Detect which cell encompasses the target text, then output its (X, Y) center coordinate. 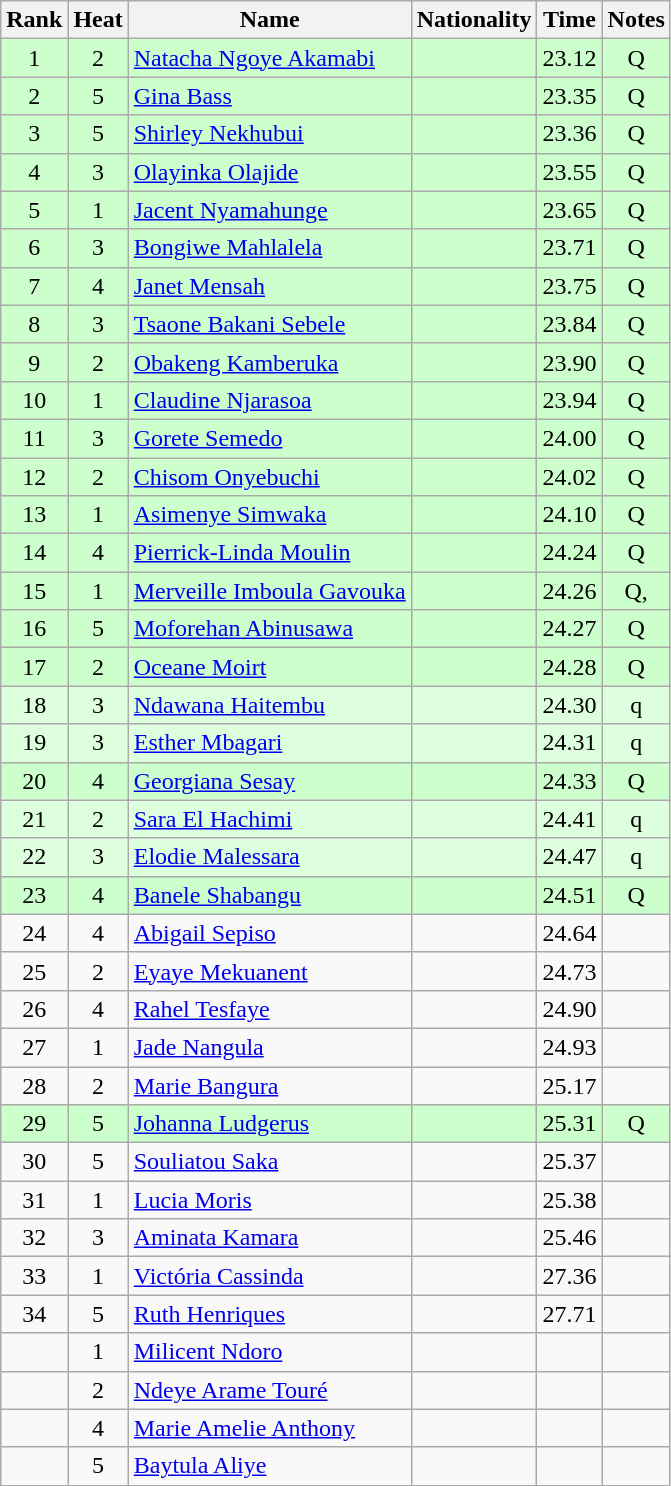
Eyaye Mekuanent (270, 971)
23.55 (570, 172)
Johanna Ludgerus (270, 1124)
23.65 (570, 210)
34 (34, 1314)
Moforehan Abinusawa (270, 629)
Olayinka Olajide (270, 172)
Baytula Aliye (270, 1466)
33 (34, 1276)
24.41 (570, 819)
30 (34, 1162)
Ndeye Arame Touré (270, 1390)
32 (34, 1238)
Georgiana Sesay (270, 781)
27.71 (570, 1314)
Shirley Nekhubui (270, 134)
26 (34, 1009)
6 (34, 248)
Asimenye Simwaka (270, 515)
Tsaone Bakani Sebele (270, 324)
23.84 (570, 324)
Time (570, 20)
Elodie Malessara (270, 857)
24.24 (570, 553)
Gina Bass (270, 96)
Merveille Imboula Gavouka (270, 591)
Natacha Ngoye Akamabi (270, 58)
23.75 (570, 286)
19 (34, 743)
23.94 (570, 400)
24.90 (570, 1009)
Souliatou Saka (270, 1162)
24.51 (570, 895)
Chisom Onyebuchi (270, 477)
Bongiwe Mahlalela (270, 248)
Milicent Ndoro (270, 1352)
24.30 (570, 705)
12 (34, 477)
24.26 (570, 591)
Gorete Semedo (270, 438)
Banele Shabangu (270, 895)
25.37 (570, 1162)
Name (270, 20)
25.17 (570, 1085)
23.90 (570, 362)
Nationality (474, 20)
29 (34, 1124)
Q, (636, 591)
Jade Nangula (270, 1047)
24.33 (570, 781)
24.10 (570, 515)
24 (34, 933)
24.31 (570, 743)
25 (34, 971)
Lucia Moris (270, 1200)
Esther Mbagari (270, 743)
Marie Bangura (270, 1085)
24.02 (570, 477)
27 (34, 1047)
9 (34, 362)
Heat (98, 20)
Jacent Nyamahunge (270, 210)
23.35 (570, 96)
23.12 (570, 58)
25.38 (570, 1200)
Sara El Hachimi (270, 819)
24.47 (570, 857)
21 (34, 819)
22 (34, 857)
18 (34, 705)
Aminata Kamara (270, 1238)
11 (34, 438)
17 (34, 667)
Janet Mensah (270, 286)
23.71 (570, 248)
16 (34, 629)
7 (34, 286)
24.00 (570, 438)
Claudine Njarasoa (270, 400)
Ndawana Haitembu (270, 705)
Rank (34, 20)
20 (34, 781)
24.27 (570, 629)
Marie Amelie Anthony (270, 1428)
28 (34, 1085)
25.31 (570, 1124)
25.46 (570, 1238)
Notes (636, 20)
24.73 (570, 971)
14 (34, 553)
31 (34, 1200)
23 (34, 895)
Obakeng Kamberuka (270, 362)
27.36 (570, 1276)
13 (34, 515)
8 (34, 324)
24.28 (570, 667)
23.36 (570, 134)
Rahel Tesfaye (270, 1009)
Ruth Henriques (270, 1314)
24.93 (570, 1047)
24.64 (570, 933)
15 (34, 591)
Abigail Sepiso (270, 933)
10 (34, 400)
Victória Cassinda (270, 1276)
Oceane Moirt (270, 667)
Pierrick-Linda Moulin (270, 553)
